Detect which cell encompasses the target text, then output its [X, Y] center coordinate. 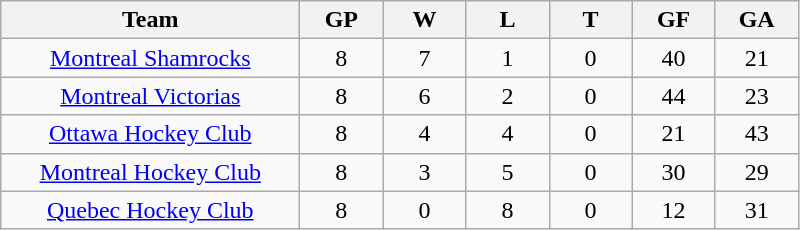
40 [674, 58]
Montreal Shamrocks [150, 58]
1 [508, 58]
W [424, 20]
29 [756, 172]
GA [756, 20]
Ottawa Hockey Club [150, 134]
Quebec Hockey Club [150, 210]
Montreal Hockey Club [150, 172]
43 [756, 134]
44 [674, 96]
3 [424, 172]
6 [424, 96]
T [590, 20]
7 [424, 58]
5 [508, 172]
31 [756, 210]
GP [342, 20]
L [508, 20]
23 [756, 96]
30 [674, 172]
GF [674, 20]
12 [674, 210]
Team [150, 20]
Montreal Victorias [150, 96]
2 [508, 96]
